Scan for the cell matching the given text and deliver its (X, Y) coordinate at center. 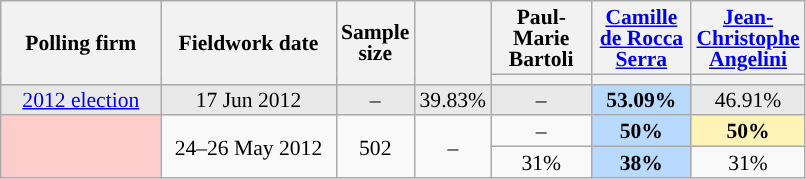
46.91% (748, 100)
38% (641, 162)
Camille de Rocca Serra (641, 38)
502 (375, 147)
Fieldwork date (248, 42)
Samplesize (375, 42)
Jean-Christophe Angelini (748, 38)
53.09% (641, 100)
17 Jun 2012 (248, 100)
Paul-Marie Bartoli (541, 38)
Polling firm (81, 42)
39.83% (452, 100)
24–26 May 2012 (248, 147)
2012 election (81, 100)
